Capture the cell that displays the provided text and extract its (X, Y) central coordinate. 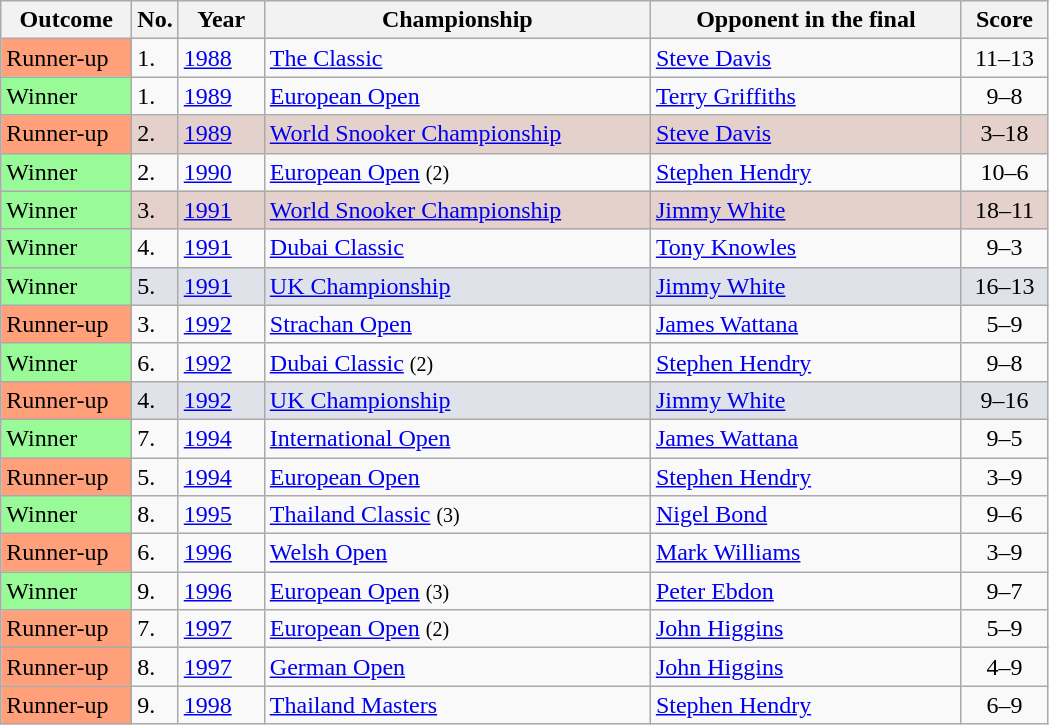
Welsh Open (457, 553)
Thailand Classic (3) (457, 515)
Dubai Classic (457, 248)
1995 (221, 515)
Strachan Open (457, 324)
9–16 (1004, 400)
Thailand Masters (457, 705)
11–13 (1004, 58)
No. (155, 20)
1990 (221, 172)
10–6 (1004, 172)
Peter Ebdon (806, 591)
1998 (221, 705)
Terry Griffiths (806, 96)
Championship (457, 20)
18–11 (1004, 210)
International Open (457, 438)
4–9 (1004, 667)
3–18 (1004, 134)
9–3 (1004, 248)
16–13 (1004, 286)
9–6 (1004, 515)
1988 (221, 58)
German Open (457, 667)
9–5 (1004, 438)
Year (221, 20)
Nigel Bond (806, 515)
Score (1004, 20)
Outcome (66, 20)
The Classic (457, 58)
Opponent in the final (806, 20)
Tony Knowles (806, 248)
9–7 (1004, 591)
European Open (3) (457, 591)
Dubai Classic (2) (457, 362)
6–9 (1004, 705)
Mark Williams (806, 553)
